Pinpoint the cell where the given text exists, returning its (x, y) midpoint coordinate. 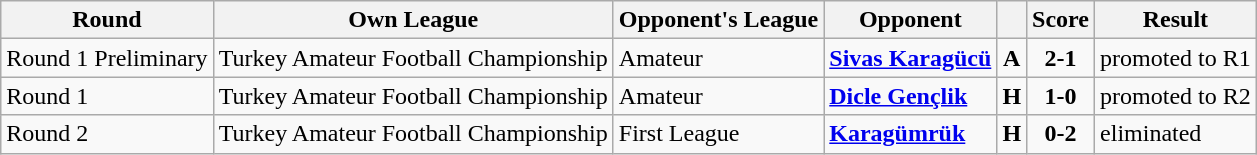
Score (1061, 20)
Karagümrük (910, 134)
1-0 (1061, 96)
Round 1 (107, 96)
Dicle Gençlik (910, 96)
First League (718, 134)
Result (1176, 20)
promoted to R2 (1176, 96)
A (1012, 58)
Opponent's League (718, 20)
Sivas Karagücü (910, 58)
eliminated (1176, 134)
Opponent (910, 20)
Round 1 Preliminary (107, 58)
Own League (413, 20)
Round (107, 20)
promoted to R1 (1176, 58)
Round 2 (107, 134)
2-1 (1061, 58)
0-2 (1061, 134)
